Identify which cell holds the provided text, then report its (x, y) central coordinate. 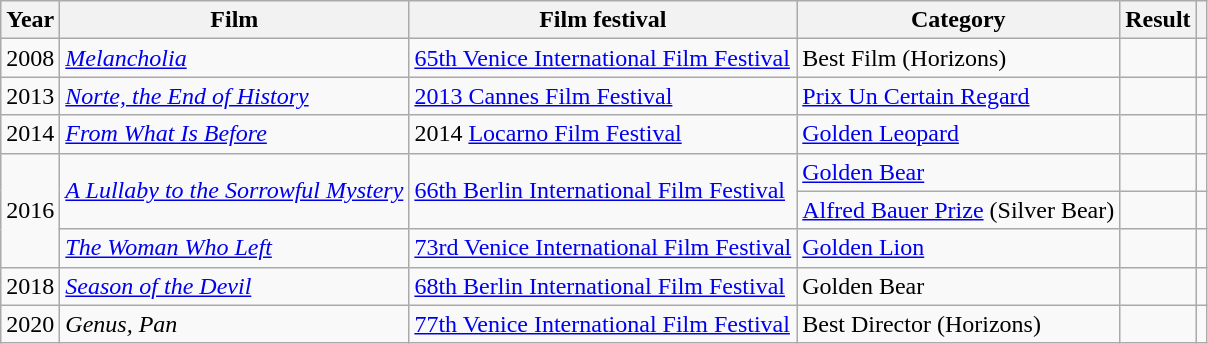
65th Venice International Film Festival (603, 58)
Best Director (Horizons) (958, 324)
2013 Cannes Film Festival (603, 96)
2014 Locarno Film Festival (603, 134)
2014 (30, 134)
Film (234, 20)
Category (958, 20)
2018 (30, 286)
Melancholia (234, 58)
77th Venice International Film Festival (603, 324)
Prix Un Certain Regard (958, 96)
Golden Lion (958, 248)
The Woman Who Left (234, 248)
66th Berlin International Film Festival (603, 191)
Film festival (603, 20)
Best Film (Horizons) (958, 58)
2020 (30, 324)
A Lullaby to the Sorrowful Mystery (234, 191)
From What Is Before (234, 134)
73rd Venice International Film Festival (603, 248)
Result (1158, 20)
2016 (30, 210)
Alfred Bauer Prize (Silver Bear) (958, 210)
Norte, the End of History (234, 96)
2008 (30, 58)
Year (30, 20)
68th Berlin International Film Festival (603, 286)
Golden Leopard (958, 134)
Genus, Pan (234, 324)
Season of the Devil (234, 286)
2013 (30, 96)
